Locate the cell with the specified text and output its (X, Y) center coordinate. 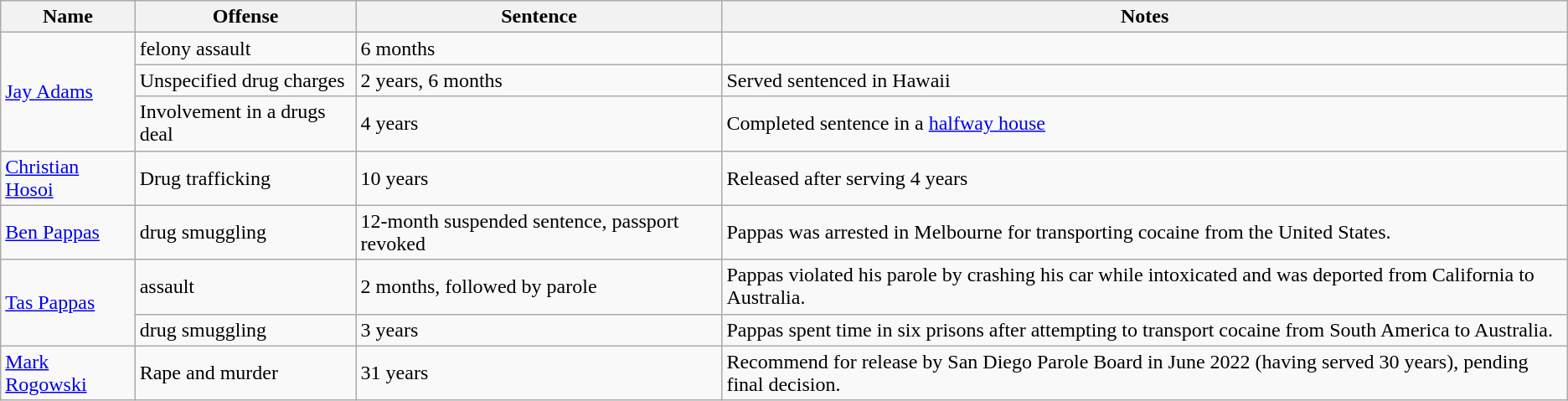
6 months (539, 49)
2 years, 6 months (539, 80)
Involvement in a drugs deal (245, 124)
felony assault (245, 49)
2 months, followed by parole (539, 286)
Served sentenced in Hawaii (1144, 80)
Released after serving 4 years (1144, 177)
12-month suspended sentence, passport revoked (539, 233)
Recommend for release by San Diego Parole Board in June 2022 (having served 30 years), pending final decision. (1144, 373)
3 years (539, 330)
Pappas spent time in six prisons after attempting to transport cocaine from South America to Australia. (1144, 330)
Rape and murder (245, 373)
Notes (1144, 17)
Pappas was arrested in Melbourne for transporting cocaine from the United States. (1144, 233)
Pappas violated his parole by crashing his car while intoxicated and was deported from California to Australia. (1144, 286)
Jay Adams (68, 92)
31 years (539, 373)
Sentence (539, 17)
Name (68, 17)
Completed sentence in a halfway house (1144, 124)
Tas Pappas (68, 303)
assault (245, 286)
Unspecified drug charges (245, 80)
Offense (245, 17)
Mark Rogowski (68, 373)
Ben Pappas (68, 233)
Christian Hosoi (68, 177)
10 years (539, 177)
4 years (539, 124)
Drug trafficking (245, 177)
